Detect which cell encompasses the target text, then output its [X, Y] center coordinate. 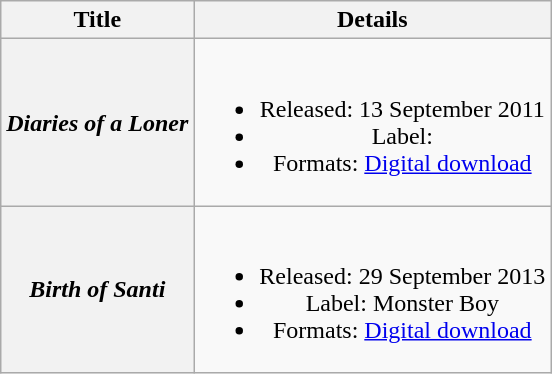
Released: 13 September 2011Label:Formats: Digital download [372, 122]
Released: 29 September 2013Label: Monster BoyFormats: Digital download [372, 290]
Title [98, 20]
Birth of Santi [98, 290]
Diaries of a Loner [98, 122]
Details [372, 20]
